Search for the cell housing the specified text and yield its (X, Y) center coordinate. 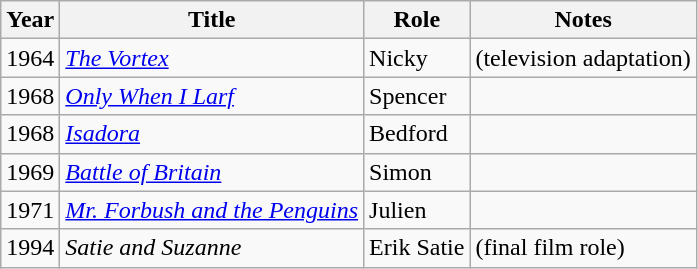
1969 (30, 172)
Simon (417, 172)
Satie and Suzanne (212, 248)
Role (417, 20)
Isadora (212, 134)
Bedford (417, 134)
Erik Satie (417, 248)
(television adaptation) (583, 58)
(final film role) (583, 248)
1964 (30, 58)
Nicky (417, 58)
1971 (30, 210)
1994 (30, 248)
The Vortex (212, 58)
Notes (583, 20)
Title (212, 20)
Battle of Britain (212, 172)
Spencer (417, 96)
Year (30, 20)
Mr. Forbush and the Penguins (212, 210)
Julien (417, 210)
Only When I Larf (212, 96)
